From the cell containing the given text, extract its center point as [X, Y] coordinate. 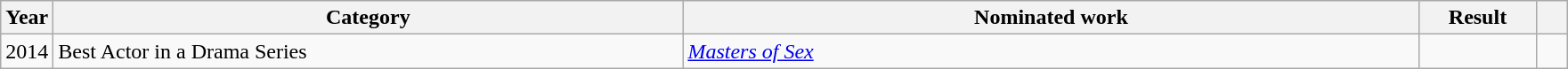
Year [27, 18]
Best Actor in a Drama Series [369, 51]
Result [1478, 18]
Category [369, 18]
Masters of Sex [1051, 51]
2014 [27, 51]
Nominated work [1051, 18]
